Output the (x, y) coordinate of the center of the cell containing the given text.  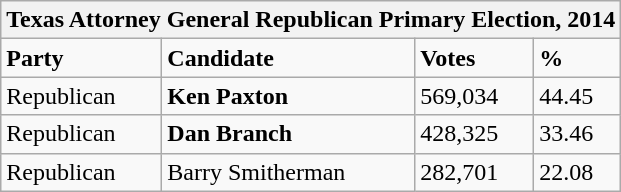
282,701 (474, 172)
Ken Paxton (288, 96)
33.46 (578, 134)
Texas Attorney General Republican Primary Election, 2014 (311, 20)
44.45 (578, 96)
Party (82, 58)
428,325 (474, 134)
22.08 (578, 172)
569,034 (474, 96)
Dan Branch (288, 134)
Candidate (288, 58)
Votes (474, 58)
Barry Smitherman (288, 172)
% (578, 58)
